Search for the cell housing the specified text and yield its [x, y] center coordinate. 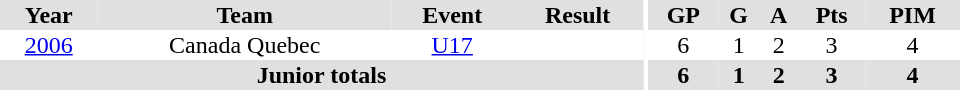
GP [684, 15]
PIM [912, 15]
2006 [48, 45]
Pts [832, 15]
Junior totals [322, 75]
Canada Quebec [244, 45]
Event [452, 15]
Result [578, 15]
Team [244, 15]
A [778, 15]
U17 [452, 45]
G [738, 15]
Year [48, 15]
